Detect which cell encompasses the target text, then output its (x, y) center coordinate. 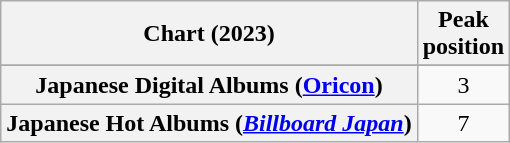
Chart (2023) (209, 34)
Japanese Hot Albums (Billboard Japan) (209, 123)
Peakposition (463, 34)
Japanese Digital Albums (Oricon) (209, 85)
3 (463, 85)
7 (463, 123)
